Extract the (X, Y) coordinate from the center of the cell holding the provided text.  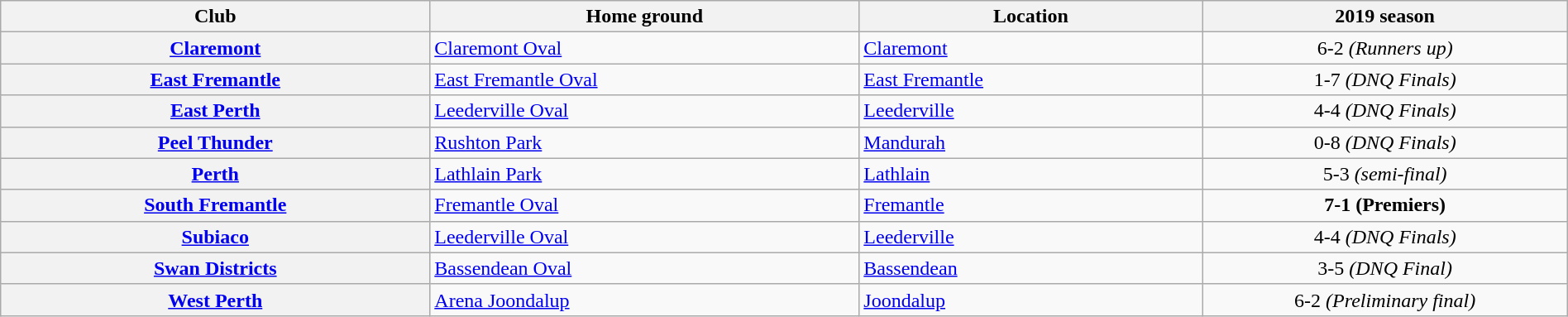
Arena Joondalup (645, 300)
0-8 (DNQ Finals) (1384, 142)
Club (215, 17)
Mandurah (1030, 142)
Lathlain (1030, 174)
Perth (215, 174)
South Fremantle (215, 205)
Fremantle (1030, 205)
Fremantle Oval (645, 205)
Subiaco (215, 237)
1-7 (DNQ Finals) (1384, 79)
3-5 (DNQ Final) (1384, 268)
Lathlain Park (645, 174)
Rushton Park (645, 142)
Joondalup (1030, 300)
Bassendean (1030, 268)
5-3 (semi-final) (1384, 174)
Peel Thunder (215, 142)
6-2 (Preliminary final) (1384, 300)
Claremont Oval (645, 48)
6-2 (Runners up) (1384, 48)
2019 season (1384, 17)
East Fremantle Oval (645, 79)
Location (1030, 17)
7-1 (Premiers) (1384, 205)
West Perth (215, 300)
Bassendean Oval (645, 268)
Swan Districts (215, 268)
Home ground (645, 17)
East Perth (215, 111)
